Return the [x, y] coordinate for the center point of the cell that contains the specified text.  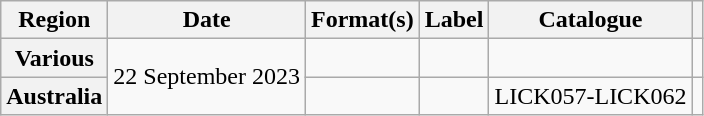
22 September 2023 [207, 77]
LICK057-LICK062 [590, 96]
Label [454, 20]
Region [54, 20]
Date [207, 20]
Catalogue [590, 20]
Format(s) [363, 20]
Australia [54, 96]
Various [54, 58]
